Provide the [x, y] coordinate of the cell's center where the given text is located.  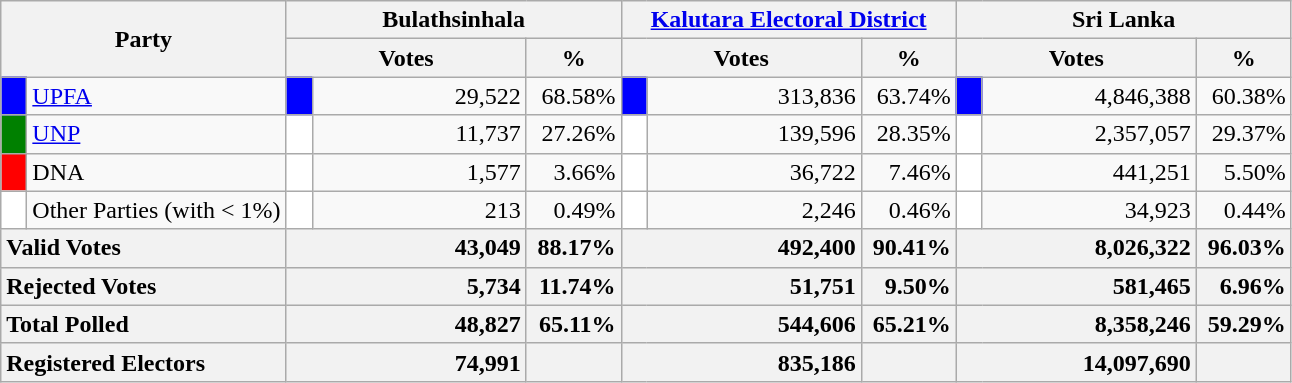
51,751 [741, 286]
34,923 [1089, 210]
8,026,322 [1076, 248]
43,049 [406, 248]
Registered Electors [144, 362]
59.29% [1244, 324]
Total Polled [144, 324]
492,400 [741, 248]
581,465 [1076, 286]
0.49% [574, 210]
Bulathsinhala [454, 20]
7.46% [908, 172]
1,577 [419, 172]
2,357,057 [1089, 134]
5,734 [406, 286]
Rejected Votes [144, 286]
0.46% [908, 210]
8,358,246 [1076, 324]
2,246 [754, 210]
UPFA [156, 96]
65.21% [908, 324]
Party [144, 39]
90.41% [908, 248]
835,186 [741, 362]
36,722 [754, 172]
63.74% [908, 96]
Kalutara Electoral District [788, 20]
29.37% [1244, 134]
139,596 [754, 134]
74,991 [406, 362]
96.03% [1244, 248]
213 [419, 210]
544,606 [741, 324]
48,827 [406, 324]
6.96% [1244, 286]
441,251 [1089, 172]
60.38% [1244, 96]
Valid Votes [144, 248]
14,097,690 [1076, 362]
11.74% [574, 286]
DNA [156, 172]
0.44% [1244, 210]
Sri Lanka [1124, 20]
88.17% [574, 248]
9.50% [908, 286]
313,836 [754, 96]
UNP [156, 134]
28.35% [908, 134]
29,522 [419, 96]
27.26% [574, 134]
5.50% [1244, 172]
3.66% [574, 172]
65.11% [574, 324]
Other Parties (with < 1%) [156, 210]
11,737 [419, 134]
4,846,388 [1089, 96]
68.58% [574, 96]
